Provide the [X, Y] coordinate of the cell's center where the given text is located.  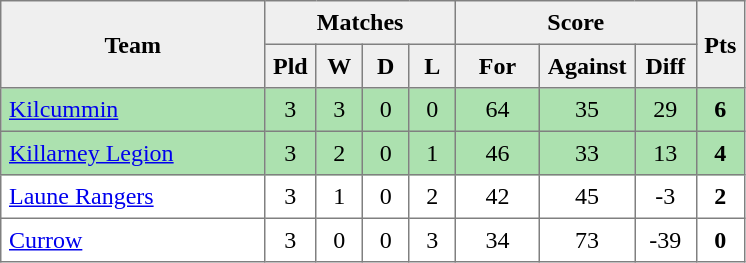
Kilcummin [133, 110]
D [385, 66]
46 [497, 153]
33 [586, 153]
29 [666, 110]
64 [497, 110]
35 [586, 110]
-39 [666, 240]
45 [586, 197]
Diff [666, 66]
Currow [133, 240]
4 [720, 153]
Against [586, 66]
Laune Rangers [133, 197]
Matches [360, 23]
For [497, 66]
6 [720, 110]
Team [133, 44]
Score [576, 23]
42 [497, 197]
L [432, 66]
73 [586, 240]
13 [666, 153]
W [339, 66]
-3 [666, 197]
Killarney Legion [133, 153]
Pld [290, 66]
Pts [720, 44]
34 [497, 240]
